For the text-containing cell, return its midpoint in (x, y) coordinate format. 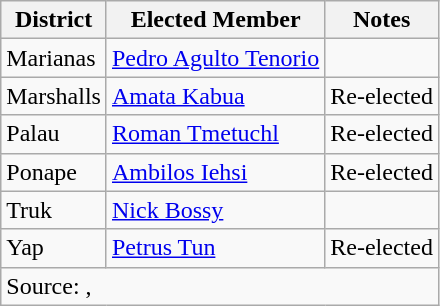
Marshalls (54, 96)
Palau (54, 134)
Ambilos Iehsi (215, 172)
Roman Tmetuchl (215, 134)
Ponape (54, 172)
Notes (382, 20)
Source: , (220, 286)
Petrus Tun (215, 248)
Pedro Agulto Tenorio (215, 58)
Nick Bossy (215, 210)
Elected Member (215, 20)
Marianas (54, 58)
Truk (54, 210)
District (54, 20)
Amata Kabua (215, 96)
Yap (54, 248)
